Find where the given text appears and provide that cell's center as [X, Y] coordinate. 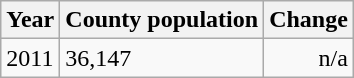
Change [309, 20]
2011 [30, 58]
County population [162, 20]
36,147 [162, 58]
n/a [309, 58]
Year [30, 20]
